From the cell containing the given text, extract its center point as [X, Y] coordinate. 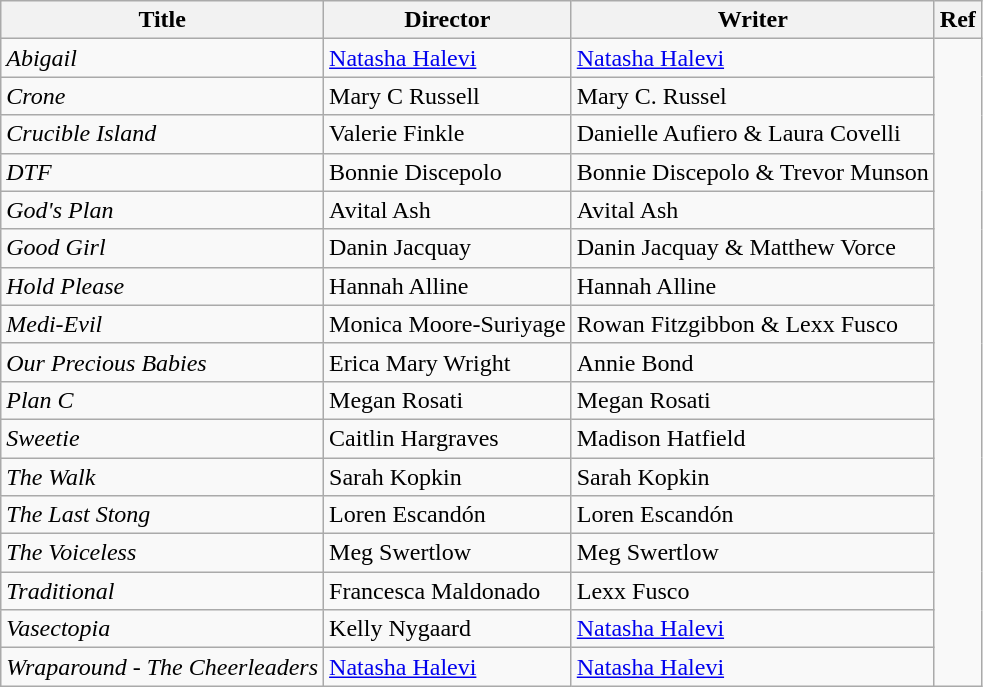
Lexx Fusco [752, 591]
Bonnie Discepolo [448, 172]
Madison Hatfield [752, 438]
Hold Please [162, 286]
Our Precious Babies [162, 362]
Mary C. Russel [752, 96]
Danin Jacquay [448, 248]
The Last Stong [162, 515]
Danielle Aufiero & Laura Covelli [752, 134]
Francesca Maldonado [448, 591]
Vasectopia [162, 629]
Crucible Island [162, 134]
Caitlin Hargraves [448, 438]
Crone [162, 96]
Sweetie [162, 438]
Danin Jacquay & Matthew Vorce [752, 248]
Monica Moore-Suriyage [448, 324]
Director [448, 20]
Abigail [162, 58]
Traditional [162, 591]
The Voiceless [162, 553]
Annie Bond [752, 362]
The Walk [162, 477]
God's Plan [162, 210]
Kelly Nygaard [448, 629]
Valerie Finkle [448, 134]
Plan C [162, 400]
Wraparound - The Cheerleaders [162, 667]
Medi-Evil [162, 324]
Title [162, 20]
Rowan Fitzgibbon & Lexx Fusco [752, 324]
Bonnie Discepolo & Trevor Munson [752, 172]
Erica Mary Wright [448, 362]
Ref [958, 20]
DTF [162, 172]
Good Girl [162, 248]
Writer [752, 20]
Mary C Russell [448, 96]
